Search for the cell housing the specified text and yield its (x, y) center coordinate. 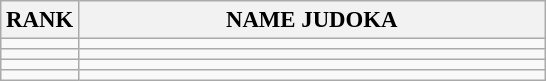
NAME JUDOKA (312, 20)
RANK (40, 20)
